Identify which cell holds the provided text, then report its (X, Y) central coordinate. 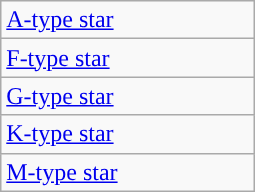
K-type star (128, 134)
F-type star (128, 58)
A-type star (128, 20)
G-type star (128, 96)
M-type star (128, 172)
